Determine the [x, y] coordinate at the center of the cell enclosing the given text.  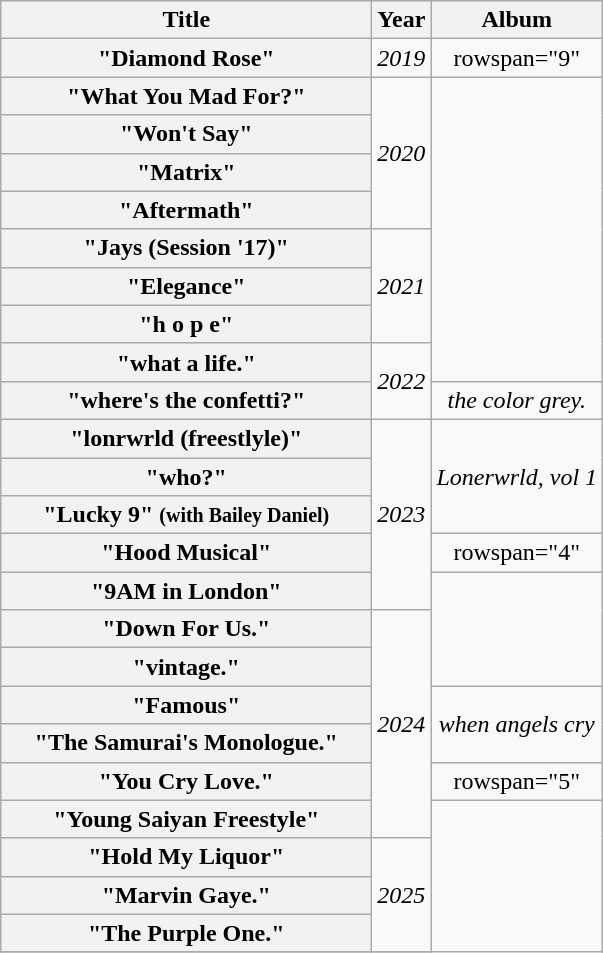
2020 [402, 153]
2022 [402, 381]
"who?" [186, 477]
"where's the confetti?" [186, 400]
"Hold My Liquor" [186, 857]
"Lucky 9" (with Bailey Daniel) [186, 515]
"Down For Us." [186, 629]
"vintage." [186, 667]
Lonerwrld, vol 1 [517, 476]
2021 [402, 286]
"Matrix" [186, 172]
when angels cry [517, 724]
Year [402, 20]
Album [517, 20]
"Elegance" [186, 286]
"The Purple One." [186, 933]
2019 [402, 58]
"Marvin Gaye." [186, 895]
"lonrwrld (freestlyle)" [186, 438]
"Jays (Session '17)" [186, 248]
2025 [402, 895]
"You Cry Love." [186, 781]
rowspan="4" [517, 553]
"9AM in London" [186, 591]
"The Samurai's Monologue." [186, 743]
"h o p e" [186, 324]
"What You Mad For?" [186, 96]
"Hood Musical" [186, 553]
rowspan="9" [517, 58]
"Diamond Rose" [186, 58]
2024 [402, 724]
the color grey. [517, 400]
"Famous" [186, 705]
"Aftermath" [186, 210]
"Won't Say" [186, 134]
"what a life." [186, 362]
Title [186, 20]
2023 [402, 514]
"Young Saiyan Freestyle" [186, 819]
rowspan="5" [517, 781]
